Return the (x, y) coordinate for the center point of the cell that contains the specified text.  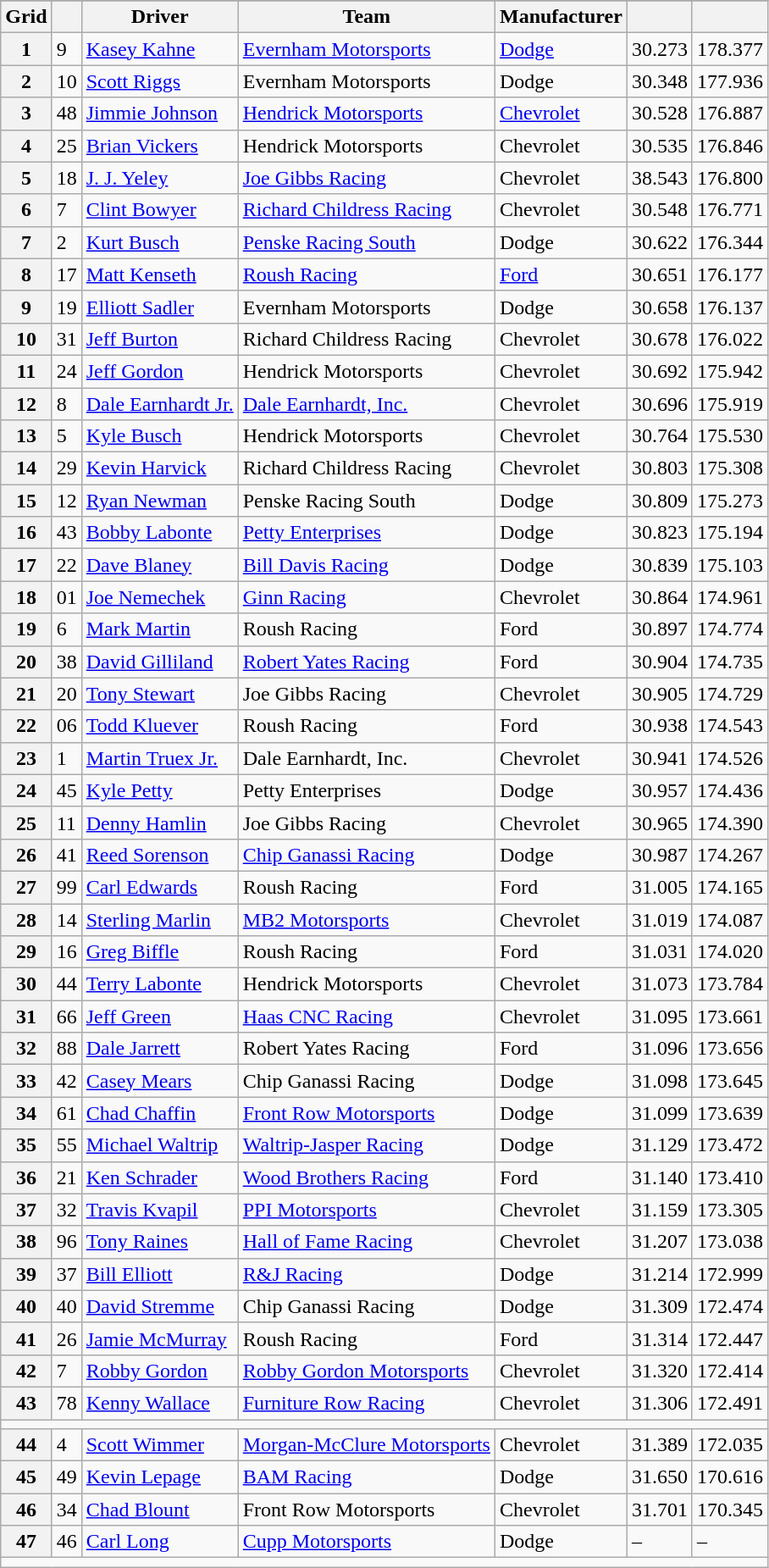
172.447 (730, 1338)
Kevin Lepage (159, 1477)
30.941 (659, 758)
30.957 (659, 790)
Morgan-McClure Motorsports (366, 1445)
Elliott Sadler (159, 307)
66 (66, 1017)
31.098 (659, 1081)
48 (66, 114)
Robby Gordon Motorsports (366, 1371)
176.344 (730, 242)
30.696 (659, 404)
175.942 (730, 371)
3 (26, 114)
31.140 (659, 1177)
175.308 (730, 468)
175.273 (730, 501)
13 (26, 436)
Waltrip-Jasper Racing (366, 1145)
Kasey Kahne (159, 49)
31.701 (659, 1510)
31.096 (659, 1049)
Team (366, 17)
174.267 (730, 855)
Haas CNC Racing (366, 1017)
Bill Elliott (159, 1274)
J. J. Yeley (159, 178)
30.535 (659, 146)
Joe Nemechek (159, 597)
174.165 (730, 887)
Martin Truex Jr. (159, 758)
Todd Kluever (159, 726)
30.678 (659, 339)
31.389 (659, 1445)
30.658 (659, 307)
Dale Jarrett (159, 1049)
38.543 (659, 178)
Casey Mears (159, 1081)
31.073 (659, 984)
174.961 (730, 597)
31.650 (659, 1477)
78 (66, 1403)
Bill Davis Racing (366, 565)
88 (66, 1049)
173.305 (730, 1210)
Scott Riggs (159, 81)
Mark Martin (159, 629)
174.087 (730, 919)
173.645 (730, 1081)
174.436 (730, 790)
176.177 (730, 274)
BAM Racing (366, 1477)
30.528 (659, 114)
31.159 (659, 1210)
Driver (159, 17)
176.022 (730, 339)
31.214 (659, 1274)
31.129 (659, 1145)
Hall of Fame Racing (366, 1242)
99 (66, 887)
30.809 (659, 501)
Kurt Busch (159, 242)
Dave Blaney (159, 565)
172.999 (730, 1274)
R&J Racing (366, 1274)
174.735 (730, 662)
23 (26, 758)
MB2 Motorsports (366, 919)
31.095 (659, 1017)
173.656 (730, 1049)
178.377 (730, 49)
35 (26, 1145)
175.530 (730, 436)
33 (26, 1081)
175.919 (730, 404)
30.622 (659, 242)
31.031 (659, 952)
01 (66, 597)
174.390 (730, 823)
30.692 (659, 371)
Jeff Gordon (159, 371)
Jimmie Johnson (159, 114)
31.306 (659, 1403)
30.764 (659, 436)
Carl Long (159, 1542)
27 (26, 887)
172.035 (730, 1445)
31.019 (659, 919)
Ginn Racing (366, 597)
31.207 (659, 1242)
Sterling Marlin (159, 919)
Robby Gordon (159, 1371)
173.639 (730, 1113)
176.771 (730, 210)
96 (66, 1242)
173.661 (730, 1017)
David Stremme (159, 1306)
David Gilliland (159, 662)
Grid (26, 17)
Kyle Petty (159, 790)
Cupp Motorsports (366, 1542)
172.474 (730, 1306)
Kenny Wallace (159, 1403)
30.803 (659, 468)
170.345 (730, 1510)
31.099 (659, 1113)
Travis Kvapil (159, 1210)
49 (66, 1477)
31.314 (659, 1338)
Manufacturer (561, 17)
61 (66, 1113)
30.905 (659, 694)
30.897 (659, 629)
Reed Sorenson (159, 855)
55 (66, 1145)
Tony Raines (159, 1242)
175.103 (730, 565)
174.729 (730, 694)
06 (66, 726)
Brian Vickers (159, 146)
Kyle Busch (159, 436)
30.965 (659, 823)
172.414 (730, 1371)
174.020 (730, 952)
Michael Waltrip (159, 1145)
Jeff Green (159, 1017)
Ryan Newman (159, 501)
30.904 (659, 662)
177.936 (730, 81)
173.784 (730, 984)
PPI Motorsports (366, 1210)
30.548 (659, 210)
Scott Wimmer (159, 1445)
36 (26, 1177)
176.846 (730, 146)
173.410 (730, 1177)
170.616 (730, 1477)
176.800 (730, 178)
176.137 (730, 307)
30.864 (659, 597)
Jamie McMurray (159, 1338)
30.823 (659, 533)
39 (26, 1274)
Chad Blount (159, 1510)
Matt Kenseth (159, 274)
Greg Biffle (159, 952)
174.774 (730, 629)
172.491 (730, 1403)
Wood Brothers Racing (366, 1177)
31.005 (659, 887)
174.543 (730, 726)
174.526 (730, 758)
Jeff Burton (159, 339)
31.309 (659, 1306)
Furniture Row Racing (366, 1403)
Terry Labonte (159, 984)
Dale Earnhardt Jr. (159, 404)
Clint Bowyer (159, 210)
Chad Chaffin (159, 1113)
Kevin Harvick (159, 468)
Denny Hamlin (159, 823)
30.348 (659, 81)
Ken Schrader (159, 1177)
Bobby Labonte (159, 533)
175.194 (730, 533)
15 (26, 501)
176.887 (730, 114)
30.938 (659, 726)
30.651 (659, 274)
173.038 (730, 1242)
28 (26, 919)
47 (26, 1542)
31.320 (659, 1371)
173.472 (730, 1145)
30.839 (659, 565)
30 (26, 984)
30.273 (659, 49)
30.987 (659, 855)
Carl Edwards (159, 887)
Tony Stewart (159, 694)
